Capture the cell that displays the provided text and extract its [x, y] central coordinate. 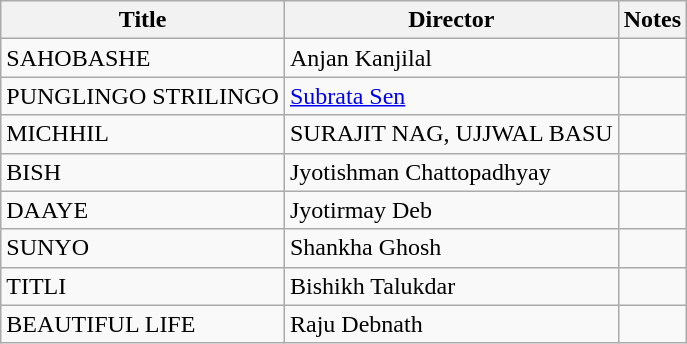
Bishikh Talukdar [451, 286]
SURAJIT NAG, UJJWAL BASU [451, 134]
Anjan Kanjilal [451, 58]
Notes [652, 20]
PUNGLINGO STRILINGO [143, 96]
Raju Debnath [451, 324]
BEAUTIFUL LIFE [143, 324]
BISH [143, 172]
Shankha Ghosh [451, 248]
Jyotirmay Deb [451, 210]
Director [451, 20]
MICHHIL [143, 134]
Subrata Sen [451, 96]
SAHOBASHE [143, 58]
Title [143, 20]
TITLI [143, 286]
Jyotishman Chattopadhyay [451, 172]
DAAYE [143, 210]
SUNYO [143, 248]
